Scan for the cell matching the given text and deliver its (x, y) coordinate at center. 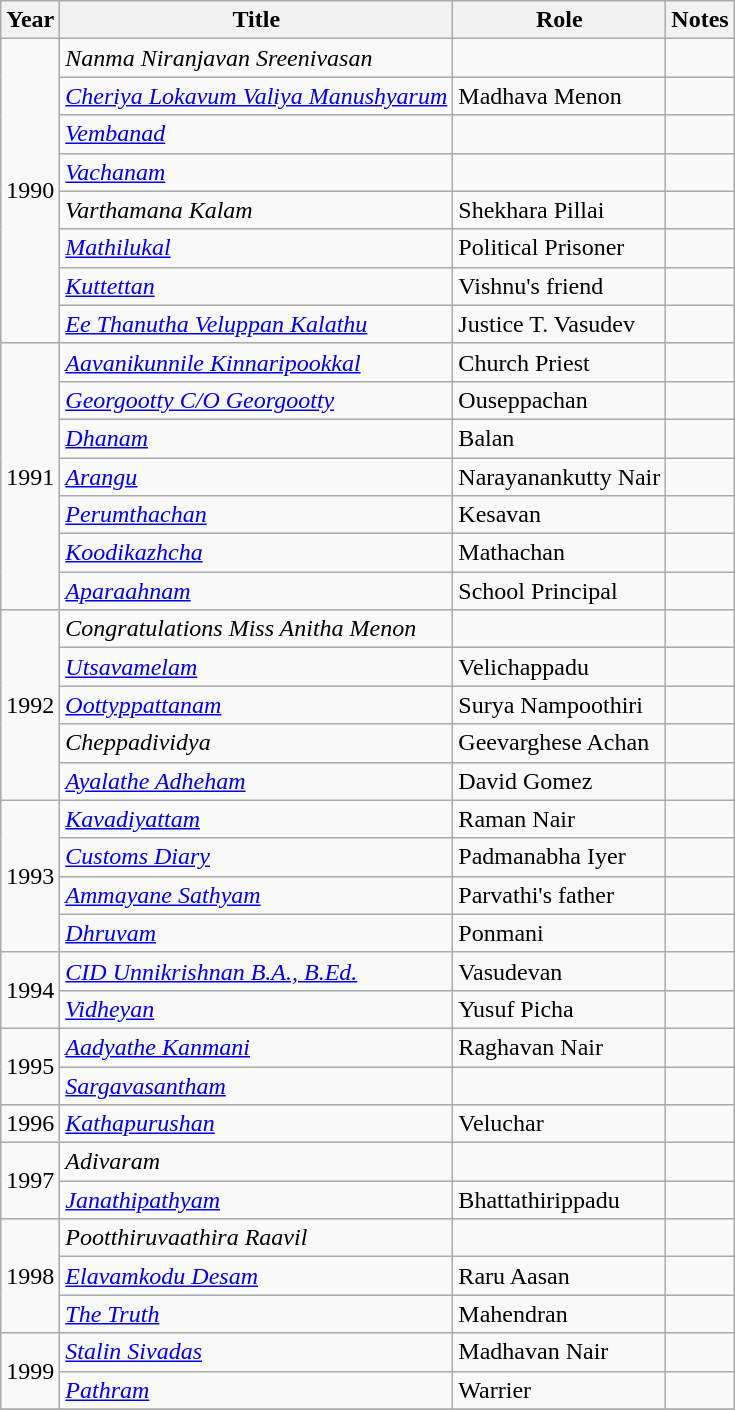
Aavanikunnile Kinnaripookkal (256, 362)
Customs Diary (256, 857)
Madhavan Nair (560, 1352)
Justice T. Vasudev (560, 324)
Georgootty C/O Georgootty (256, 400)
1990 (30, 191)
Church Priest (560, 362)
Mathachan (560, 553)
Vachanam (256, 172)
Geevarghese Achan (560, 743)
Balan (560, 438)
Veluchar (560, 1124)
1999 (30, 1371)
School Principal (560, 591)
1998 (30, 1276)
Vasudevan (560, 971)
Kavadiyattam (256, 819)
Raghavan Nair (560, 1047)
Utsavamelam (256, 667)
Narayanankutty Nair (560, 477)
1995 (30, 1066)
Mahendran (560, 1314)
1993 (30, 876)
The Truth (256, 1314)
Congratulations Miss Anitha Menon (256, 629)
Ouseppachan (560, 400)
Nanma Niranjavan Sreenivasan (256, 58)
Sargavasantham (256, 1085)
Adivaram (256, 1162)
Janathipathyam (256, 1200)
Elavamkodu Desam (256, 1276)
Oottyppattanam (256, 705)
Arangu (256, 477)
1994 (30, 990)
Perumthachan (256, 515)
Aparaahnam (256, 591)
Dhruvam (256, 933)
Warrier (560, 1390)
Vidheyan (256, 1009)
Ammayane Sathyam (256, 895)
Role (560, 20)
CID Unnikrishnan B.A., B.Ed. (256, 971)
Velichappadu (560, 667)
Kathapurushan (256, 1124)
Stalin Sivadas (256, 1352)
Shekhara Pillai (560, 210)
Ponmani (560, 933)
Cheppadividya (256, 743)
Bhattathirippadu (560, 1200)
Dhanam (256, 438)
Raru Aasan (560, 1276)
Vishnu's friend (560, 286)
Notes (700, 20)
Vembanad (256, 134)
Pathram (256, 1390)
Aadyathe Kanmani (256, 1047)
Varthamana Kalam (256, 210)
Cheriya Lokavum Valiya Manushyarum (256, 96)
1992 (30, 705)
Title (256, 20)
Raman Nair (560, 819)
Year (30, 20)
Ee Thanutha Veluppan Kalathu (256, 324)
Ayalathe Adheham (256, 781)
Padmanabha Iyer (560, 857)
1996 (30, 1124)
Kuttettan (256, 286)
David Gomez (560, 781)
Mathilukal (256, 248)
Koodikazhcha (256, 553)
1997 (30, 1181)
Parvathi's father (560, 895)
1991 (30, 476)
Yusuf Picha (560, 1009)
Kesavan (560, 515)
Political Prisoner (560, 248)
Madhava Menon (560, 96)
Pootthiruvaathira Raavil (256, 1238)
Surya Nampoothiri (560, 705)
